Pinpoint the cell where the given text exists, returning its (X, Y) midpoint coordinate. 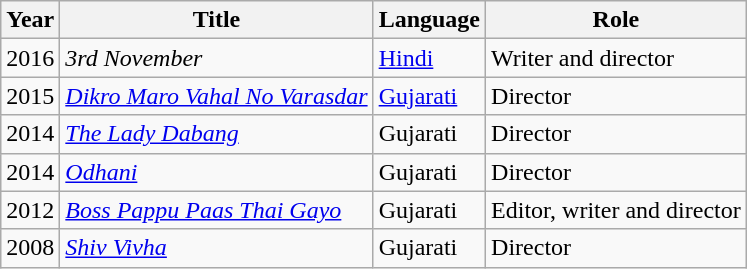
Boss Pappu Paas Thai Gayo (216, 210)
The Lady Dabang (216, 134)
2012 (30, 210)
2008 (30, 248)
Role (616, 20)
Hindi (429, 58)
2016 (30, 58)
Title (216, 20)
Language (429, 20)
2015 (30, 96)
Odhani (216, 172)
Writer and director (616, 58)
Editor, writer and director (616, 210)
Shiv Vivha (216, 248)
Year (30, 20)
3rd November (216, 58)
Dikro Maro Vahal No Varasdar (216, 96)
